Pinpoint the cell where the given text exists, returning its (x, y) midpoint coordinate. 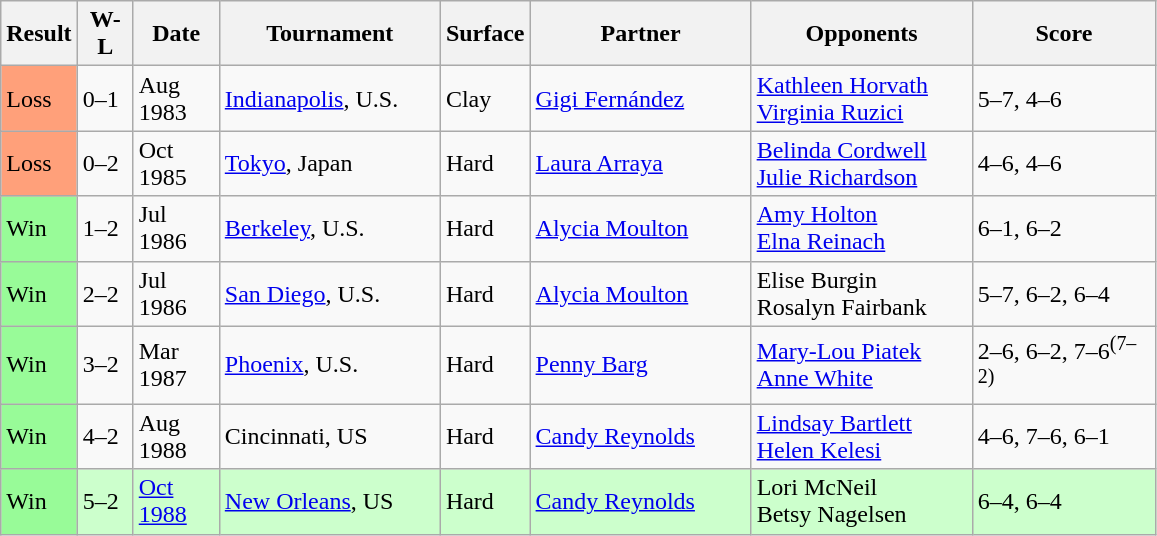
Tokyo, Japan (330, 164)
Belinda Cordwell Julie Richardson (862, 164)
Score (1064, 34)
Result (39, 34)
5–7, 6–2, 6–4 (1064, 294)
6–1, 6–2 (1064, 228)
3–2 (105, 365)
Laura Arraya (640, 164)
Phoenix, U.S. (330, 365)
Indianapolis, U.S. (330, 98)
4–2 (105, 436)
Mar 1987 (176, 365)
Lindsay Bartlett Helen Kelesi (862, 436)
Amy Holton Elna Reinach (862, 228)
Oct 1985 (176, 164)
5–7, 4–6 (1064, 98)
2–6, 6–2, 7–6(7–2) (1064, 365)
4–6, 4–6 (1064, 164)
Tournament (330, 34)
Penny Barg (640, 365)
Cincinnati, US (330, 436)
Aug 1983 (176, 98)
W-L (105, 34)
Surface (485, 34)
Oct 1988 (176, 502)
Partner (640, 34)
Lori McNeil Betsy Nagelsen (862, 502)
1–2 (105, 228)
Date (176, 34)
Elise Burgin Rosalyn Fairbank (862, 294)
Aug 1988 (176, 436)
Gigi Fernández (640, 98)
Clay (485, 98)
San Diego, U.S. (330, 294)
Mary-Lou Piatek Anne White (862, 365)
0–2 (105, 164)
Opponents (862, 34)
New Orleans, US (330, 502)
6–4, 6–4 (1064, 502)
Berkeley, U.S. (330, 228)
0–1 (105, 98)
4–6, 7–6, 6–1 (1064, 436)
2–2 (105, 294)
5–2 (105, 502)
Kathleen Horvath Virginia Ruzici (862, 98)
